Determine the (X, Y) coordinate at the center of the cell enclosing the given text.  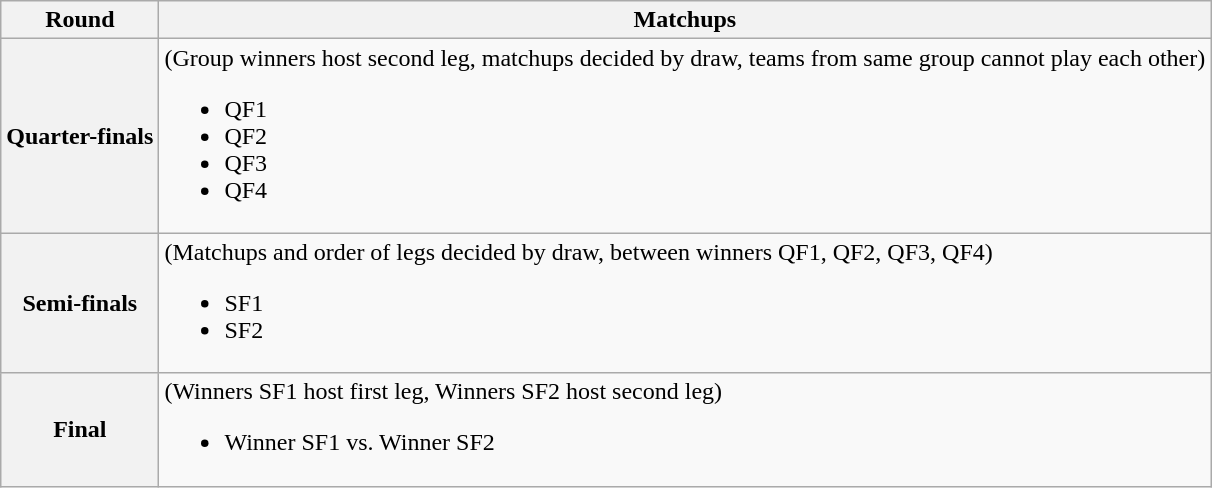
Matchups (685, 20)
Quarter-finals (80, 136)
Round (80, 20)
Final (80, 430)
(Group winners host second leg, matchups decided by draw, teams from same group cannot play each other)QF1QF2QF3QF4 (685, 136)
Semi-finals (80, 303)
(Winners SF1 host first leg, Winners SF2 host second leg)Winner SF1 vs. Winner SF2 (685, 430)
(Matchups and order of legs decided by draw, between winners QF1, QF2, QF3, QF4)SF1SF2 (685, 303)
